Identify which cell holds the provided text, then report its [x, y] central coordinate. 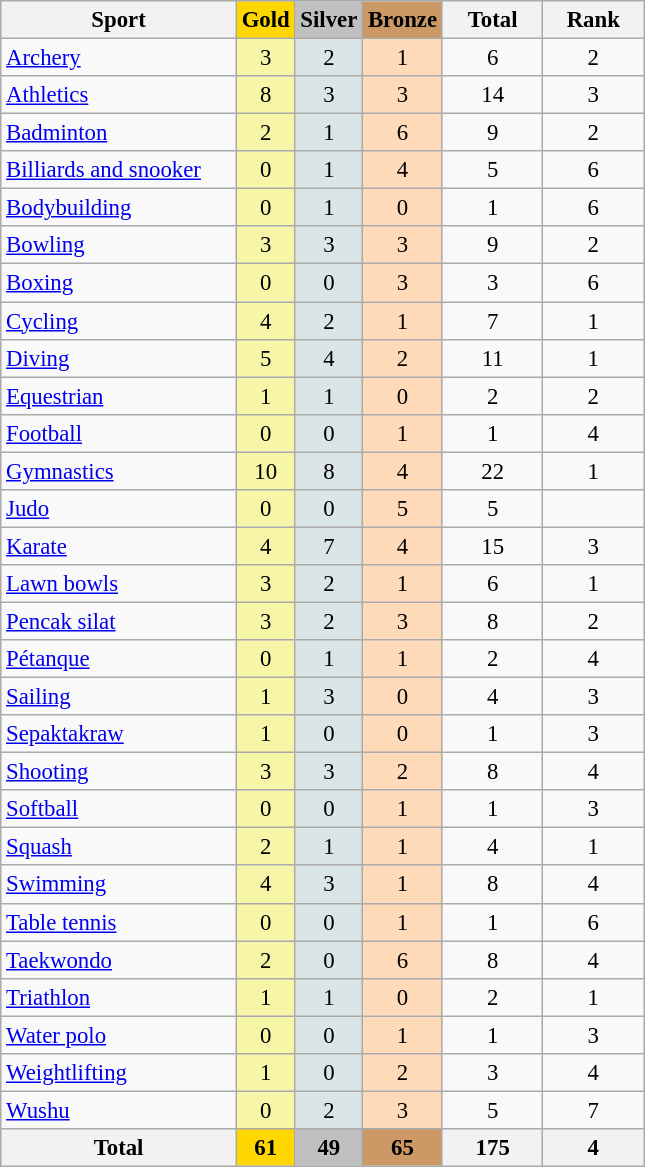
Sepaktakraw [119, 734]
Bodybuilding [119, 208]
Rank [594, 20]
Football [119, 433]
Triathlon [119, 997]
61 [266, 1148]
Silver [329, 20]
49 [329, 1148]
Archery [119, 58]
Water polo [119, 1035]
Cycling [119, 321]
Billiards and snooker [119, 170]
Equestrian [119, 396]
Sport [119, 20]
22 [492, 471]
65 [403, 1148]
Taekwondo [119, 960]
Lawn bowls [119, 584]
Swimming [119, 885]
Badminton [119, 133]
Judo [119, 509]
Pencak silat [119, 621]
Softball [119, 809]
Gold [266, 20]
Karate [119, 546]
10 [266, 471]
Bronze [403, 20]
175 [492, 1148]
Athletics [119, 95]
Pétanque [119, 659]
Weightlifting [119, 1073]
11 [492, 358]
Bowling [119, 245]
15 [492, 546]
Boxing [119, 283]
Gymnastics [119, 471]
Wushu [119, 1110]
14 [492, 95]
Diving [119, 358]
Shooting [119, 772]
Squash [119, 847]
Table tennis [119, 922]
Sailing [119, 697]
